Identify which cell holds the provided text, then report its (X, Y) central coordinate. 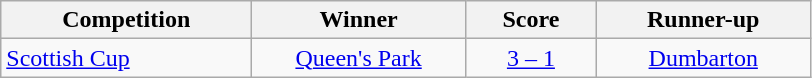
Scottish Cup (126, 58)
Winner (359, 20)
Dumbarton (703, 58)
Score (530, 20)
3 – 1 (530, 58)
Queen's Park (359, 58)
Competition (126, 20)
Runner-up (703, 20)
